Output the (x, y) coordinate of the center of the cell containing the given text.  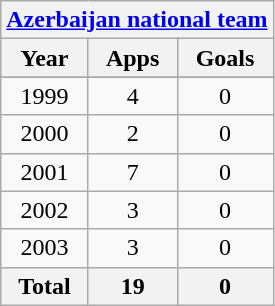
2001 (45, 172)
7 (132, 172)
2003 (45, 248)
4 (132, 96)
19 (132, 286)
2002 (45, 210)
2 (132, 134)
1999 (45, 96)
Apps (132, 58)
Goals (225, 58)
Azerbaijan national team (137, 20)
Year (45, 58)
2000 (45, 134)
Total (45, 286)
